Return the [x, y] coordinate for the center point of the cell that contains the specified text.  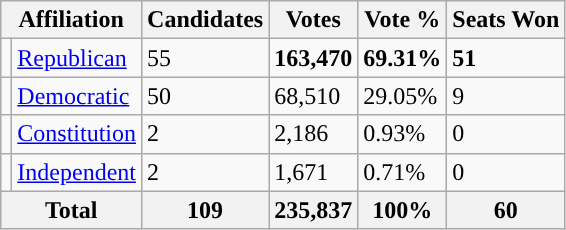
9 [506, 96]
50 [206, 96]
2,186 [314, 134]
235,837 [314, 210]
Votes [314, 20]
Republican [77, 58]
68,510 [314, 96]
51 [506, 58]
Affiliation [72, 20]
Vote % [402, 20]
1,671 [314, 172]
29.05% [402, 96]
Total [72, 210]
Democratic [77, 96]
69.31% [402, 58]
Constitution [77, 134]
163,470 [314, 58]
60 [506, 210]
55 [206, 58]
0.93% [402, 134]
Candidates [206, 20]
100% [402, 210]
Seats Won [506, 20]
Independent [77, 172]
109 [206, 210]
0.71% [402, 172]
